From the cell containing the given text, extract its center point as (X, Y) coordinate. 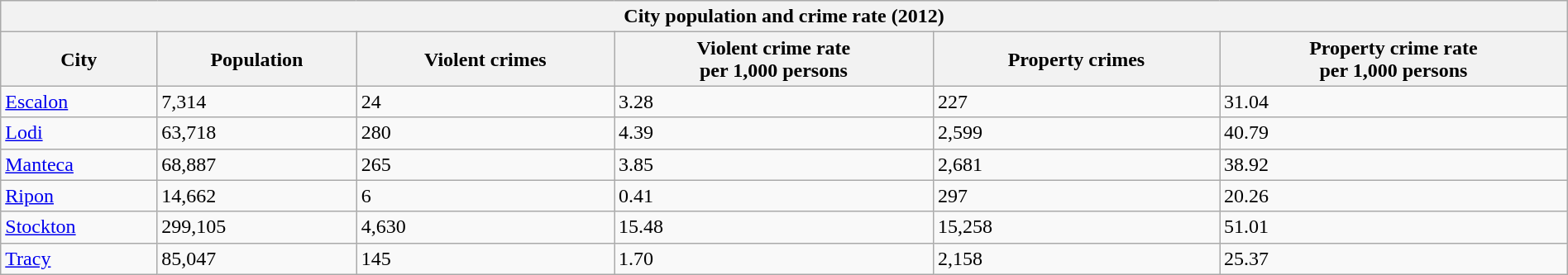
Population (256, 59)
7,314 (256, 102)
297 (1076, 196)
Ripon (79, 196)
145 (485, 258)
Property crimes (1076, 59)
Stockton (79, 227)
Escalon (79, 102)
299,105 (256, 227)
40.79 (1394, 133)
15,258 (1076, 227)
Lodi (79, 133)
38.92 (1394, 164)
24 (485, 102)
1.70 (774, 258)
3.28 (774, 102)
85,047 (256, 258)
4.39 (774, 133)
227 (1076, 102)
2,599 (1076, 133)
2,681 (1076, 164)
265 (485, 164)
Property crime rateper 1,000 persons (1394, 59)
51.01 (1394, 227)
2,158 (1076, 258)
3.85 (774, 164)
25.37 (1394, 258)
63,718 (256, 133)
Violent crime rateper 1,000 persons (774, 59)
6 (485, 196)
68,887 (256, 164)
Tracy (79, 258)
City (79, 59)
Violent crimes (485, 59)
14,662 (256, 196)
0.41 (774, 196)
31.04 (1394, 102)
20.26 (1394, 196)
280 (485, 133)
City population and crime rate (2012) (784, 17)
Manteca (79, 164)
15.48 (774, 227)
4,630 (485, 227)
